Determine the (X, Y) coordinate at the center of the cell enclosing the given text.  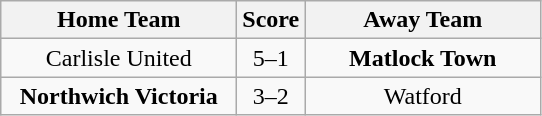
Matlock Town (423, 58)
5–1 (271, 58)
3–2 (271, 96)
Carlisle United (119, 58)
Away Team (423, 20)
Score (271, 20)
Northwich Victoria (119, 96)
Home Team (119, 20)
Watford (423, 96)
